Find where the given text appears and provide that cell's center as [X, Y] coordinate. 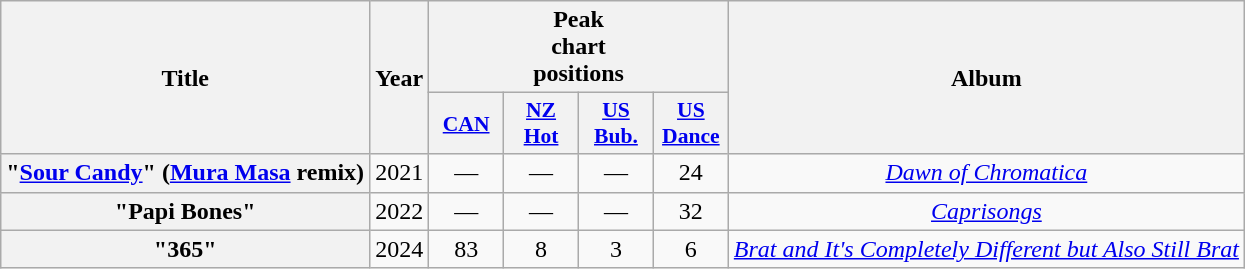
USDance [690, 124]
NZHot [542, 124]
Caprisongs [986, 211]
"365" [186, 249]
2021 [400, 173]
2024 [400, 249]
Dawn of Chromatica [986, 173]
3 [616, 249]
Album [986, 78]
Title [186, 78]
2022 [400, 211]
USBub. [616, 124]
Peakchartpositions [579, 47]
"Papi Bones" [186, 211]
Year [400, 78]
"Sour Candy" (Mura Masa remix) [186, 173]
83 [466, 249]
8 [542, 249]
CAN [466, 124]
24 [690, 173]
Brat and It's Completely Different but Also Still Brat [986, 249]
32 [690, 211]
6 [690, 249]
